Return the [X, Y] coordinate for the center point of the cell that contains the specified text.  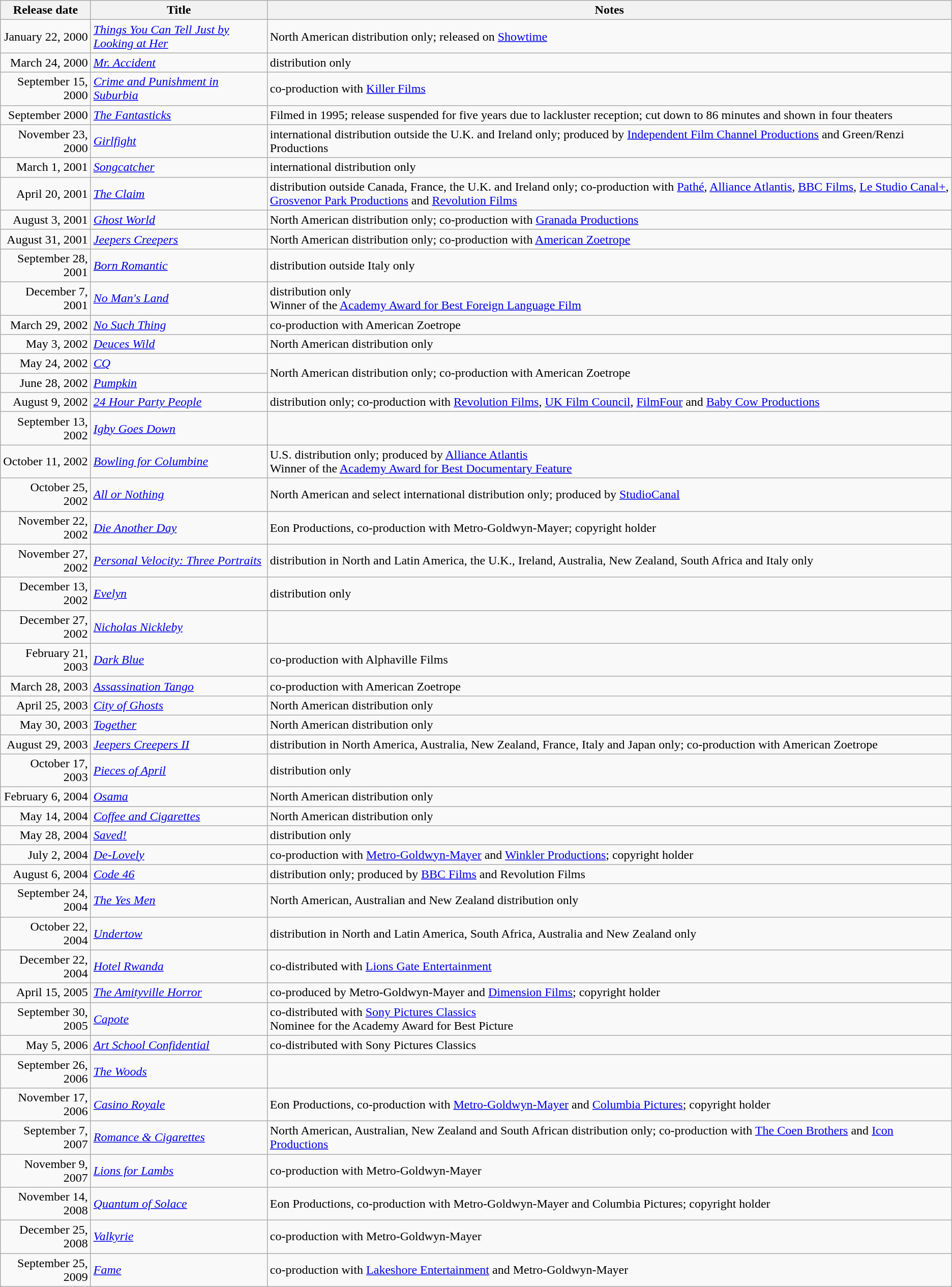
co-production with Lakeshore Entertainment and Metro-Goldwyn-Mayer [609, 1270]
November 22, 2002 [46, 528]
Born Romantic [179, 265]
April 25, 2003 [46, 705]
February 6, 2004 [46, 797]
Jeepers Creepers [179, 239]
CQ [179, 364]
Eon Productions, co-production with Metro-Goldwyn-Mayer; copyright holder [609, 528]
co-distributed with Sony Pictures ClassicsNominee for the Academy Award for Best Picture [609, 1019]
September 15, 2000 [46, 88]
Pieces of April [179, 771]
Mr. Accident [179, 63]
November 23, 2000 [46, 141]
The Claim [179, 193]
international distribution only [609, 167]
Crime and Punishment in Suburbia [179, 88]
Title [179, 10]
July 2, 2004 [46, 855]
24 Hour Party People [179, 402]
September 24, 2004 [46, 900]
November 27, 2002 [46, 560]
February 21, 2003 [46, 660]
distribution in North America, Australia, New Zealand, France, Italy and Japan only; co-production with American Zoetrope [609, 744]
Bowling for Columbine [179, 462]
co-distributed with Sony Pictures Classics [609, 1045]
Saved! [179, 835]
September 25, 2009 [46, 1270]
co-distributed with Lions Gate Entertainment [609, 966]
Romance & Cigarettes [179, 1137]
North American distribution only; released on Showtime [609, 37]
Osama [179, 797]
January 22, 2000 [46, 37]
December 25, 2008 [46, 1237]
Coffee and Cigarettes [179, 816]
international distribution outside the U.K. and Ireland only; produced by Independent Film Channel Productions and Green/Renzi Productions [609, 141]
North American, Australian, New Zealand and South African distribution only; co-production with The Coen Brothers and Icon Productions [609, 1137]
Personal Velocity: Three Portraits [179, 560]
August 6, 2004 [46, 874]
September 26, 2006 [46, 1071]
Songcatcher [179, 167]
Fame [179, 1270]
Pumpkin [179, 383]
May 3, 2002 [46, 344]
Quantum of Solace [179, 1204]
co-production with Alphaville Films [609, 660]
Things You Can Tell Just by Looking at Her [179, 37]
May 24, 2002 [46, 364]
Assassination Tango [179, 686]
December 7, 2001 [46, 298]
November 9, 2007 [46, 1171]
May 14, 2004 [46, 816]
Nicholas Nickleby [179, 626]
City of Ghosts [179, 705]
March 29, 2002 [46, 325]
Art School Confidential [179, 1045]
Deuces Wild [179, 344]
De-Lovely [179, 855]
Hotel Rwanda [179, 966]
August 29, 2003 [46, 744]
Dark Blue [179, 660]
September 30, 2005 [46, 1019]
Lions for Lambs [179, 1171]
September 7, 2007 [46, 1137]
March 24, 2000 [46, 63]
The Woods [179, 1071]
Code 46 [179, 874]
The Amityville Horror [179, 993]
Together [179, 725]
October 11, 2002 [46, 462]
The Yes Men [179, 900]
April 20, 2001 [46, 193]
Girlfight [179, 141]
North American, Australian and New Zealand distribution only [609, 900]
distribution in North and Latin America, the U.K., Ireland, Australia, New Zealand, South Africa and Italy only [609, 560]
August 9, 2002 [46, 402]
March 1, 2001 [46, 167]
Filmed in 1995; release suspended for five years due to lackluster reception; cut down to 86 minutes and shown in four theaters [609, 115]
Evelyn [179, 594]
Valkyrie [179, 1237]
Igby Goes Down [179, 428]
Notes [609, 10]
September 2000 [46, 115]
Casino Royale [179, 1104]
March 28, 2003 [46, 686]
November 17, 2006 [46, 1104]
All or Nothing [179, 494]
distribution onlyWinner of the Academy Award for Best Foreign Language Film [609, 298]
September 13, 2002 [46, 428]
No Man's Land [179, 298]
May 30, 2003 [46, 725]
August 31, 2001 [46, 239]
co-produced by Metro-Goldwyn-Mayer and Dimension Films; copyright holder [609, 993]
U.S. distribution only; produced by Alliance AtlantisWinner of the Academy Award for Best Documentary Feature [609, 462]
Die Another Day [179, 528]
June 28, 2002 [46, 383]
Release date [46, 10]
Capote [179, 1019]
The Fantasticks [179, 115]
Jeepers Creepers II [179, 744]
December 27, 2002 [46, 626]
October 22, 2004 [46, 934]
distribution outside Italy only [609, 265]
April 15, 2005 [46, 993]
November 14, 2008 [46, 1204]
co-production with Metro-Goldwyn-Mayer and Winkler Productions; copyright holder [609, 855]
August 3, 2001 [46, 220]
co-production with Killer Films [609, 88]
distribution in North and Latin America, South Africa, Australia and New Zealand only [609, 934]
May 28, 2004 [46, 835]
December 22, 2004 [46, 966]
North American and select international distribution only; produced by StudioCanal [609, 494]
distribution only; produced by BBC Films and Revolution Films [609, 874]
May 5, 2006 [46, 1045]
Undertow [179, 934]
No Such Thing [179, 325]
Ghost World [179, 220]
North American distribution only; co-production with Granada Productions [609, 220]
October 25, 2002 [46, 494]
distribution only; co-production with Revolution Films, UK Film Council, FilmFour and Baby Cow Productions [609, 402]
October 17, 2003 [46, 771]
September 28, 2001 [46, 265]
December 13, 2002 [46, 594]
